Locate the cell with the specified text and output its [x, y] center coordinate. 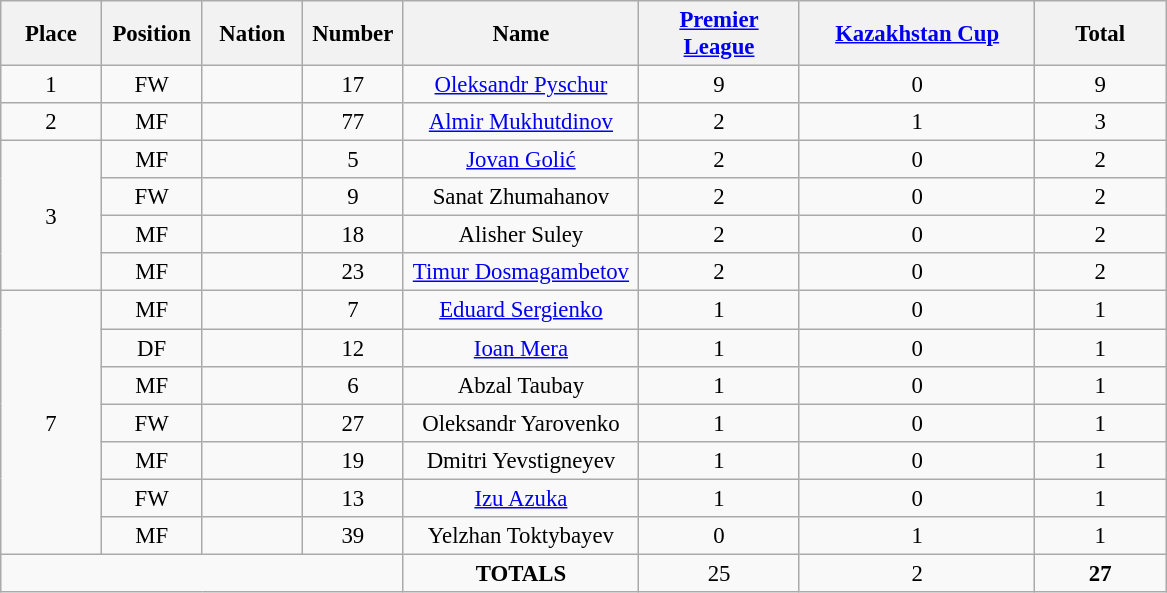
19 [354, 460]
Alisher Suley [521, 235]
17 [354, 85]
23 [354, 273]
Timur Dosmagambetov [521, 273]
Abzal Taubay [521, 385]
Number [354, 34]
Jovan Golić [521, 160]
13 [354, 498]
Izu Azuka [521, 498]
Sanat Zhumahanov [521, 197]
DF [152, 348]
Total [1100, 34]
Almir Mukhutdinov [521, 122]
Nation [252, 34]
Kazakhstan Cup [917, 34]
Dmitri Yevstigneyev [521, 460]
Position [152, 34]
6 [354, 385]
25 [720, 573]
Ioan Mera [521, 348]
77 [354, 122]
5 [354, 160]
Place [52, 34]
Oleksandr Pyschur [521, 85]
Name [521, 34]
Premier League [720, 34]
Oleksandr Yarovenko [521, 423]
39 [354, 536]
TOTALS [521, 573]
Yelzhan Toktybayev [521, 536]
Eduard Sergienko [521, 310]
12 [354, 348]
18 [354, 235]
